Pinpoint the cell where the given text exists, returning its [X, Y] midpoint coordinate. 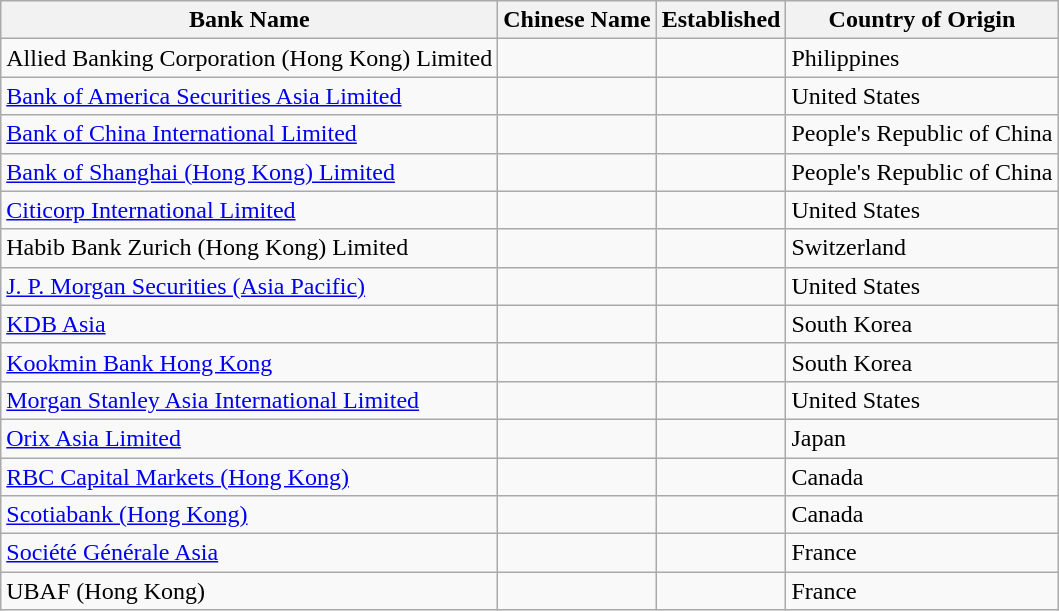
UBAF (Hong Kong) [250, 591]
Société Générale Asia [250, 553]
Kookmin Bank Hong Kong [250, 362]
Allied Banking Corporation (Hong Kong) Limited [250, 58]
Philippines [922, 58]
Citicorp International Limited [250, 210]
Established [721, 20]
Switzerland [922, 248]
Bank Name [250, 20]
Chinese Name [577, 20]
Country of Origin [922, 20]
Bank of Shanghai (Hong Kong) Limited [250, 172]
Scotiabank (Hong Kong) [250, 515]
Habib Bank Zurich (Hong Kong) Limited [250, 248]
Japan [922, 438]
KDB Asia [250, 324]
Bank of China International Limited [250, 134]
Bank of America Securities Asia Limited [250, 96]
RBC Capital Markets (Hong Kong) [250, 477]
Orix Asia Limited [250, 438]
J. P. Morgan Securities (Asia Pacific) [250, 286]
Morgan Stanley Asia International Limited [250, 400]
